Return [X, Y] of the center of cell containing provided text 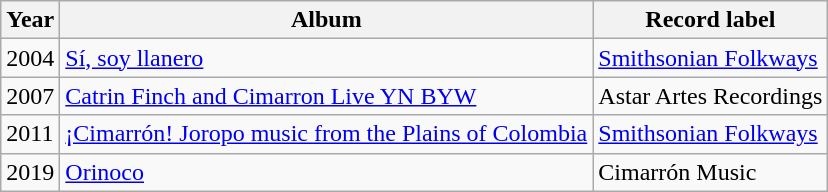
Catrin Finch and Cimarron Live YN BYW [326, 96]
Orinoco [326, 172]
Album [326, 20]
Year [30, 20]
Record label [710, 20]
2019 [30, 172]
2011 [30, 134]
Astar Artes Recordings [710, 96]
2004 [30, 58]
Sí, soy llanero [326, 58]
2007 [30, 96]
Cimarrón Music [710, 172]
¡Cimarrón! Joropo music from the Plains of Colombia [326, 134]
